Search for the cell housing the specified text and yield its [X, Y] center coordinate. 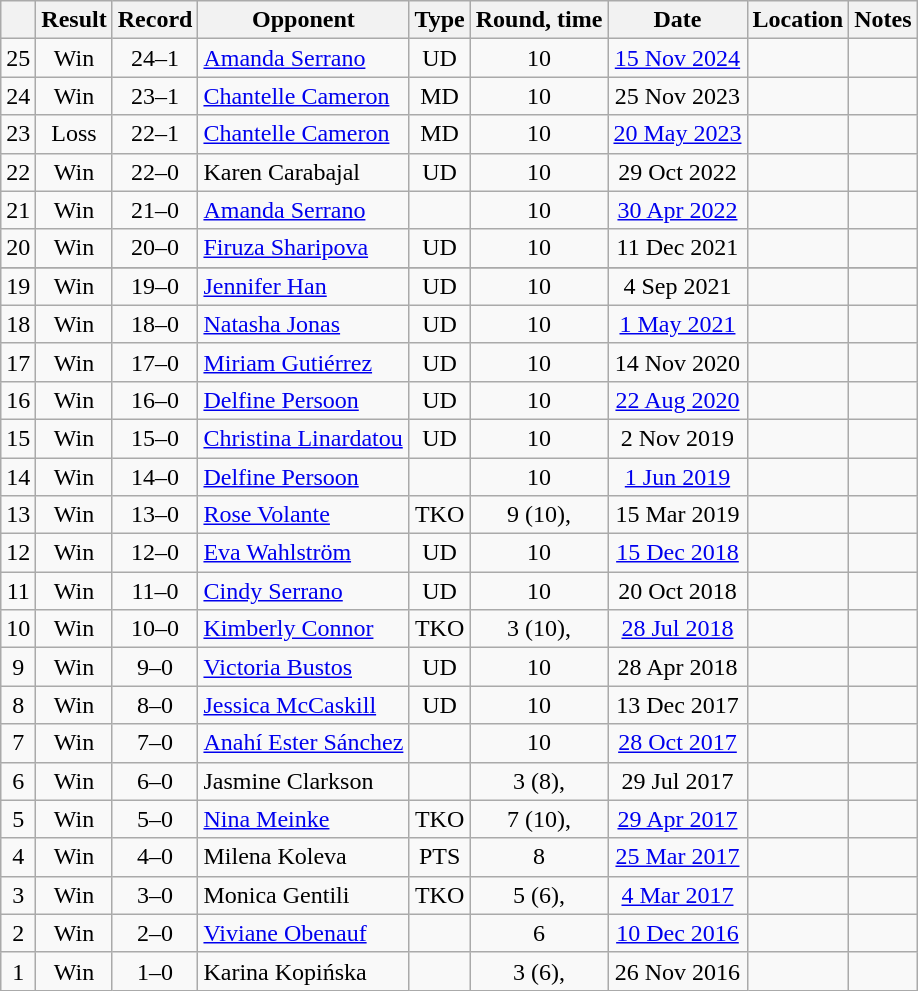
15 Mar 2019 [678, 515]
10 Dec 2016 [678, 933]
19 [18, 286]
23–1 [155, 96]
9 (10), [539, 515]
13–0 [155, 515]
25 Mar 2017 [678, 857]
28 Jul 2018 [678, 629]
21 [18, 210]
Location [798, 20]
20 Oct 2018 [678, 591]
3 (8), [539, 781]
4–0 [155, 857]
28 Apr 2018 [678, 667]
Date [678, 20]
Firuza Sharipova [304, 248]
7 (10), [539, 819]
Jasmine Clarkson [304, 781]
28 Oct 2017 [678, 743]
18 [18, 324]
22 [18, 172]
Jennifer Han [304, 286]
12 [18, 553]
2 [18, 933]
Type [440, 20]
23 [18, 134]
14 Nov 2020 [678, 362]
6–0 [155, 781]
Milena Koleva [304, 857]
25 [18, 58]
Monica Gentili [304, 895]
4 [18, 857]
3 [18, 895]
15–0 [155, 438]
17 [18, 362]
5 [18, 819]
21–0 [155, 210]
Anahí Ester Sánchez [304, 743]
12–0 [155, 553]
Miriam Gutiérrez [304, 362]
Natasha Jonas [304, 324]
Kimberly Connor [304, 629]
14–0 [155, 477]
5–0 [155, 819]
14 [18, 477]
Opponent [304, 20]
3–0 [155, 895]
29 Apr 2017 [678, 819]
16–0 [155, 400]
20 May 2023 [678, 134]
3 (10), [539, 629]
15 Dec 2018 [678, 553]
1 May 2021 [678, 324]
Eva Wahlström [304, 553]
16 [18, 400]
2 Nov 2019 [678, 438]
2–0 [155, 933]
Karen Carabajal [304, 172]
7 [18, 743]
11 [18, 591]
25 Nov 2023 [678, 96]
Victoria Bustos [304, 667]
Rose Volante [304, 515]
29 Jul 2017 [678, 781]
11 Dec 2021 [678, 248]
Nina Meinke [304, 819]
4 Sep 2021 [678, 286]
29 Oct 2022 [678, 172]
1 [18, 971]
26 Nov 2016 [678, 971]
20–0 [155, 248]
19–0 [155, 286]
PTS [440, 857]
13 Dec 2017 [678, 705]
11–0 [155, 591]
22–1 [155, 134]
10–0 [155, 629]
Christina Linardatou [304, 438]
17–0 [155, 362]
7–0 [155, 743]
5 (6), [539, 895]
1 Jun 2019 [678, 477]
18–0 [155, 324]
24–1 [155, 58]
13 [18, 515]
9–0 [155, 667]
1–0 [155, 971]
Record [155, 20]
Loss [74, 134]
Result [74, 20]
30 Apr 2022 [678, 210]
9 [18, 667]
15 [18, 438]
3 (6), [539, 971]
Round, time [539, 20]
22 Aug 2020 [678, 400]
24 [18, 96]
Jessica McCaskill [304, 705]
4 Mar 2017 [678, 895]
Cindy Serrano [304, 591]
15 Nov 2024 [678, 58]
8–0 [155, 705]
Viviane Obenauf [304, 933]
Notes [883, 20]
20 [18, 248]
22–0 [155, 172]
Karina Kopińska [304, 971]
